Output the [X, Y] coordinate of the center of the cell containing the given text.  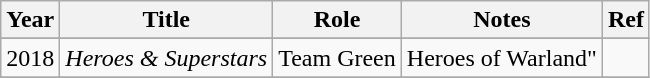
Role [338, 20]
Notes [502, 20]
Year [30, 20]
Heroes & Superstars [166, 58]
Team Green [338, 58]
2018 [30, 58]
Title [166, 20]
Ref [626, 20]
Heroes of Warland" [502, 58]
